Return [X, Y] of the center of cell containing provided text 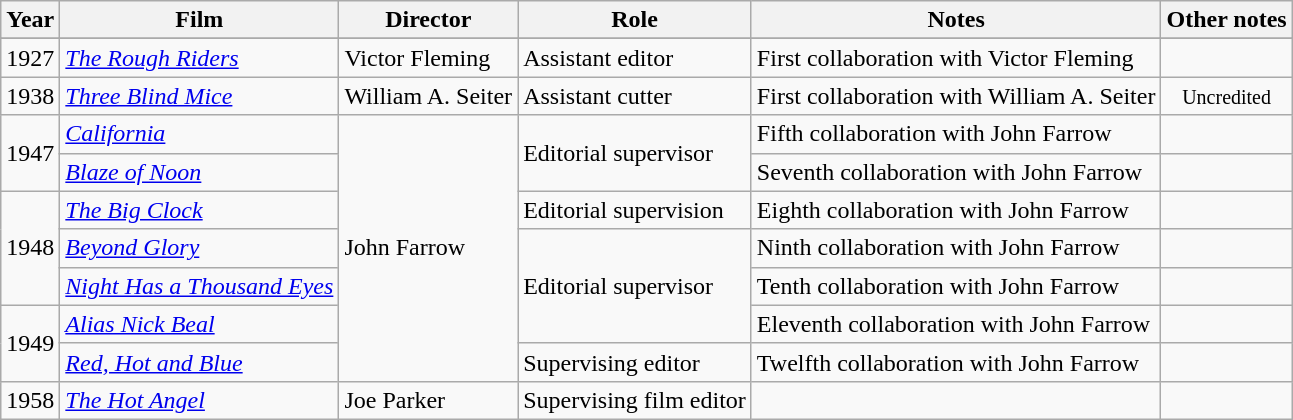
John Farrow [428, 248]
Uncredited [1226, 96]
Year [30, 20]
1947 [30, 153]
Ninth collaboration with John Farrow [956, 248]
Eleventh collaboration with John Farrow [956, 324]
Red, Hot and Blue [200, 362]
Twelfth collaboration with John Farrow [956, 362]
Blaze of Noon [200, 172]
Notes [956, 20]
Supervising editor [635, 362]
1927 [30, 58]
Film [200, 20]
The Big Clock [200, 210]
Role [635, 20]
Eighth collaboration with John Farrow [956, 210]
Supervising film editor [635, 400]
Tenth collaboration with John Farrow [956, 286]
1958 [30, 400]
Night Has a Thousand Eyes [200, 286]
Assistant editor [635, 58]
1948 [30, 248]
The Rough Riders [200, 58]
Victor Fleming [428, 58]
Fifth collaboration with John Farrow [956, 134]
Editorial supervision [635, 210]
Other notes [1226, 20]
1949 [30, 343]
Three Blind Mice [200, 96]
First collaboration with William A. Seiter [956, 96]
Joe Parker [428, 400]
The Hot Angel [200, 400]
Assistant cutter [635, 96]
1938 [30, 96]
Beyond Glory [200, 248]
Seventh collaboration with John Farrow [956, 172]
Alias Nick Beal [200, 324]
Director [428, 20]
William A. Seiter [428, 96]
First collaboration with Victor Fleming [956, 58]
California [200, 134]
